Provide the [X, Y] coordinate of the cell's center where the given text is located.  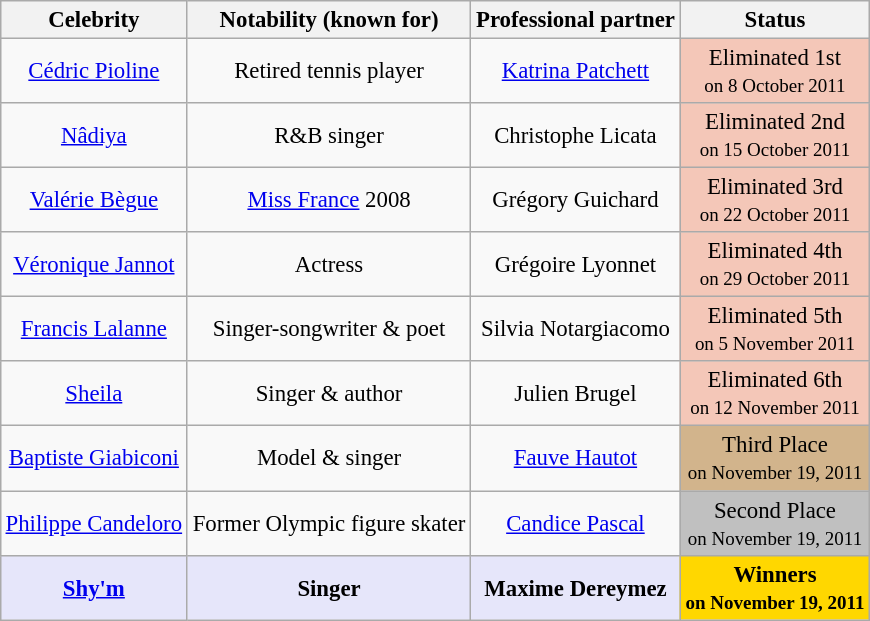
Eliminated 4thon 29 October 2011 [775, 264]
Baptiste Giabiconi [94, 458]
Julien Brugel [576, 394]
Celebrity [94, 20]
Grégory Guichard [576, 200]
Eliminated 5thon 5 November 2011 [775, 330]
R&B singer [328, 136]
Eliminated 2ndon 15 October 2011 [775, 136]
Katrina Patchett [576, 70]
Valérie Bègue [94, 200]
Miss France 2008 [328, 200]
Candice Pascal [576, 522]
Eliminated 1ston 8 October 2011 [775, 70]
Status [775, 20]
Eliminated 6thon 12 November 2011 [775, 394]
Second Placeon November 19, 2011 [775, 522]
Retired tennis player [328, 70]
Silvia Notargiacomo [576, 330]
Shy'm [94, 588]
Notability (known for) [328, 20]
Professional partner [576, 20]
Nâdiya [94, 136]
Eliminated 3rdon 22 October 2011 [775, 200]
Cédric Pioline [94, 70]
Sheila [94, 394]
Singer [328, 588]
Grégoire Lyonnet [576, 264]
Francis Lalanne [94, 330]
Christophe Licata [576, 136]
Maxime Dereymez [576, 588]
Véronique Jannot [94, 264]
Model & singer [328, 458]
Former Olympic figure skater [328, 522]
Singer & author [328, 394]
Actress [328, 264]
Fauve Hautot [576, 458]
Third Placeon November 19, 2011 [775, 458]
Philippe Candeloro [94, 522]
Singer-songwriter & poet [328, 330]
Winnerson November 19, 2011 [775, 588]
